Find where the given text appears and provide that cell's center as (X, Y) coordinate. 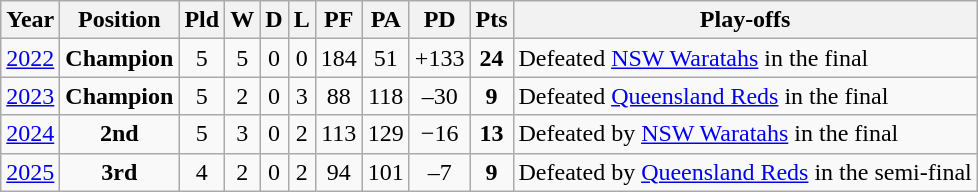
Play-offs (745, 20)
88 (338, 96)
94 (338, 172)
Pld (202, 20)
–30 (440, 96)
2022 (30, 58)
184 (338, 58)
PA (386, 20)
Defeated NSW Waratahs in the final (745, 58)
129 (386, 134)
113 (338, 134)
–7 (440, 172)
Year (30, 20)
D (274, 20)
Position (120, 20)
3rd (120, 172)
+133 (440, 58)
101 (386, 172)
Defeated Queensland Reds in the final (745, 96)
51 (386, 58)
L (302, 20)
Pts (492, 20)
24 (492, 58)
118 (386, 96)
W (242, 20)
2nd (120, 134)
Defeated by Queensland Reds in the semi-final (745, 172)
2023 (30, 96)
Defeated by NSW Waratahs in the final (745, 134)
PF (338, 20)
−16 (440, 134)
4 (202, 172)
PD (440, 20)
2024 (30, 134)
13 (492, 134)
2025 (30, 172)
